From the cell containing the given text, extract its center point as [X, Y] coordinate. 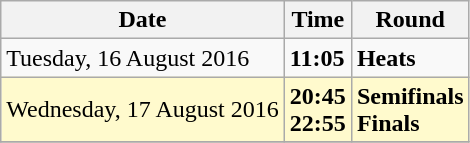
Heats [410, 58]
11:05 [318, 58]
Round [410, 20]
20:4522:55 [318, 110]
SemifinalsFinals [410, 110]
Date [143, 20]
Tuesday, 16 August 2016 [143, 58]
Wednesday, 17 August 2016 [143, 110]
Time [318, 20]
